Identify which cell holds the provided text, then report its [x, y] central coordinate. 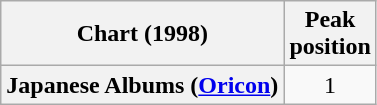
1 [330, 85]
Japanese Albums (Oricon) [142, 85]
Peakposition [330, 34]
Chart (1998) [142, 34]
